Search for the cell housing the specified text and yield its [x, y] center coordinate. 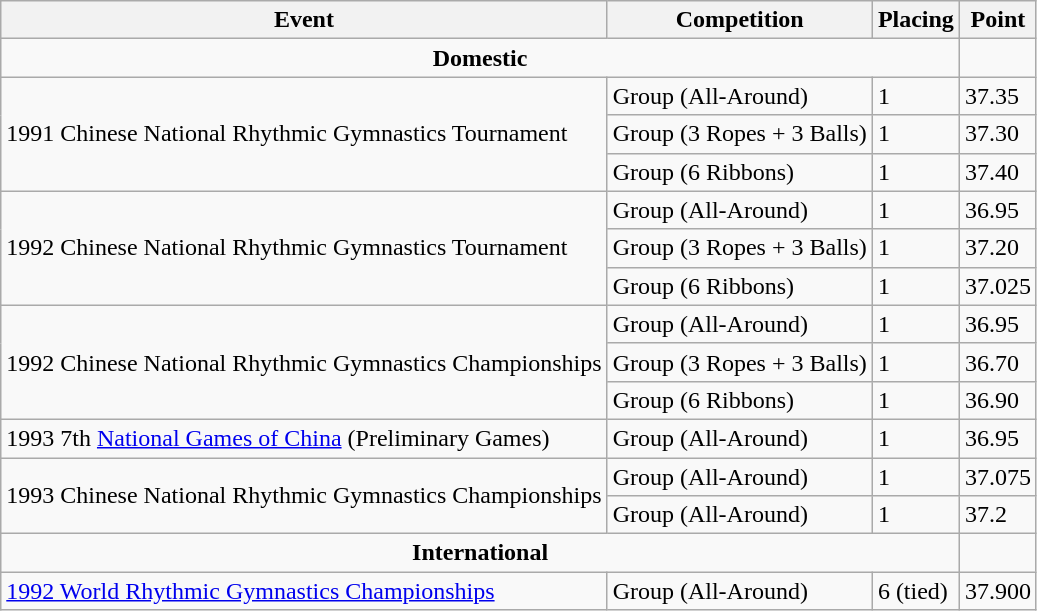
37.35 [998, 96]
1991 Chinese National Rhythmic Gymnastics Tournament [304, 134]
37.2 [998, 515]
37.025 [998, 286]
37.30 [998, 134]
37.900 [998, 591]
Domestic [480, 58]
Point [998, 20]
1993 Chinese National Rhythmic Gymnastics Championships [304, 496]
1993 7th National Games of China (Preliminary Games) [304, 438]
6 (tied) [916, 591]
1992 Chinese National Rhythmic Gymnastics Tournament [304, 248]
37.075 [998, 477]
1992 World Rhythmic Gymnastics Championships [304, 591]
37.20 [998, 248]
International [480, 553]
Event [304, 20]
36.90 [998, 400]
1992 Chinese National Rhythmic Gymnastics Championships [304, 362]
Competition [740, 20]
37.40 [998, 172]
Placing [916, 20]
36.70 [998, 362]
